Scan for the cell matching the given text and deliver its (x, y) coordinate at center. 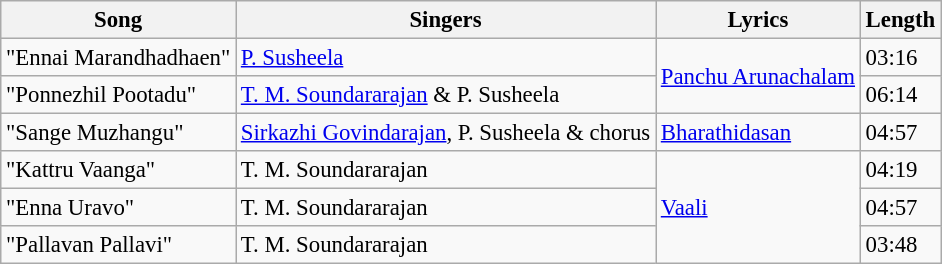
P. Susheela (446, 58)
03:16 (900, 58)
Vaali (758, 208)
Panchu Arunachalam (758, 76)
T. M. Soundararajan & P. Susheela (446, 95)
"Enna Uravo" (118, 208)
Length (900, 20)
Lyrics (758, 20)
06:14 (900, 95)
04:19 (900, 170)
"Pallavan Pallavi" (118, 245)
Sirkazhi Govindarajan, P. Susheela & chorus (446, 133)
"Kattru Vaanga" (118, 170)
Singers (446, 20)
Song (118, 20)
"Ponnezhil Pootadu" (118, 95)
Bharathidasan (758, 133)
"Ennai Marandhadhaen" (118, 58)
03:48 (900, 245)
"Sange Muzhangu" (118, 133)
